Output the (x, y) coordinate of the center of the cell containing the given text.  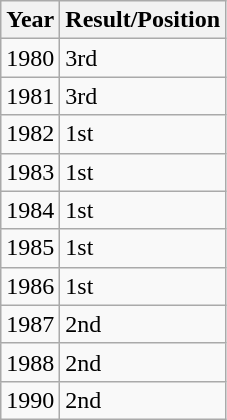
1983 (30, 172)
1984 (30, 210)
Result/Position (143, 20)
1982 (30, 134)
1988 (30, 362)
1985 (30, 248)
Year (30, 20)
1986 (30, 286)
1987 (30, 324)
1990 (30, 400)
1980 (30, 58)
1981 (30, 96)
